Capture the cell that displays the provided text and extract its (X, Y) central coordinate. 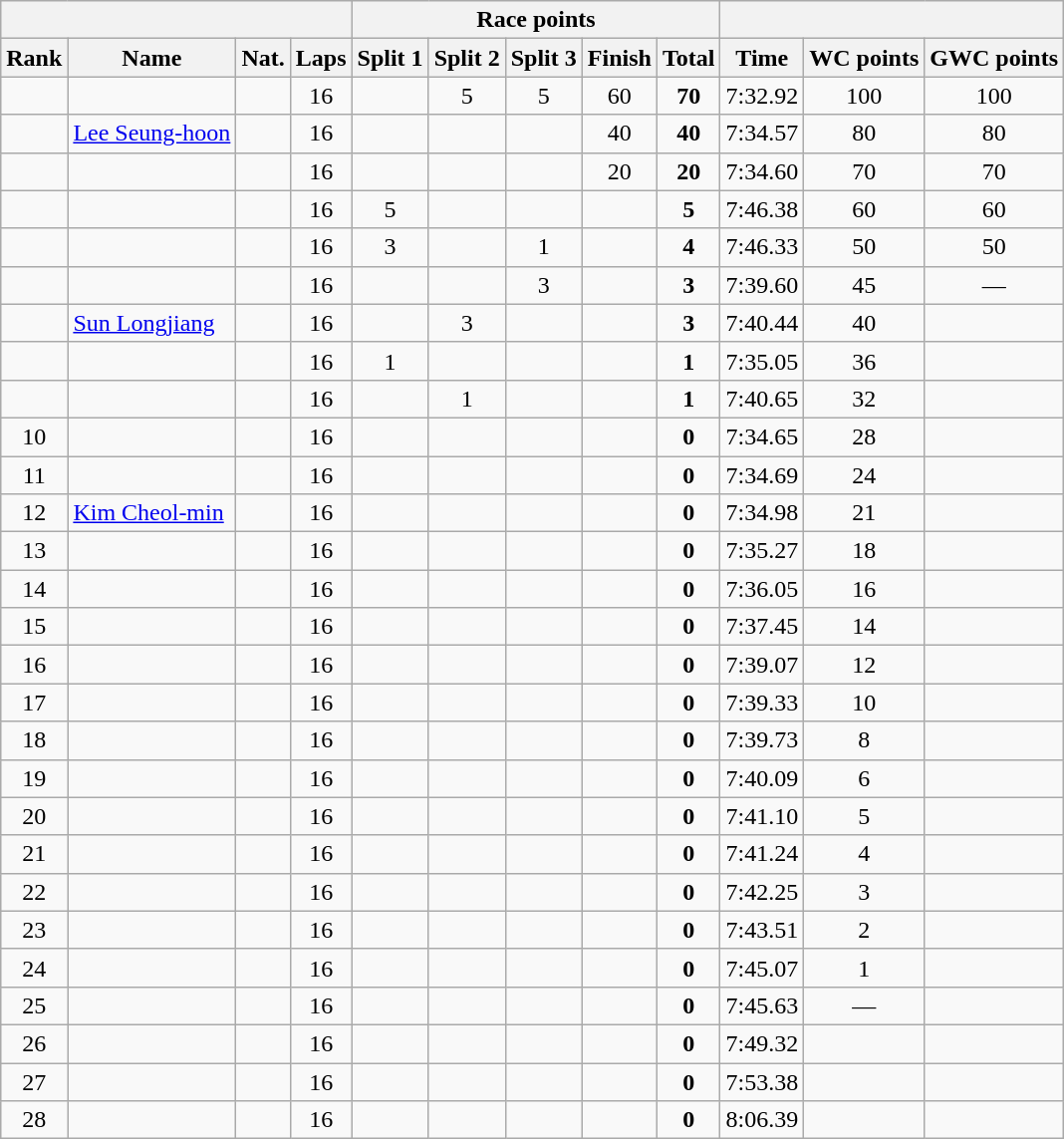
7:45.07 (762, 968)
7:40.09 (762, 778)
Name (151, 58)
7:39.73 (762, 740)
7:35.27 (762, 551)
19 (34, 778)
7:41.10 (762, 816)
Total (688, 58)
7:34.69 (762, 475)
7:36.05 (762, 589)
7:41.24 (762, 854)
8 (865, 740)
27 (34, 1081)
7:43.51 (762, 930)
7:40.65 (762, 399)
7:32.92 (762, 96)
15 (34, 627)
Finish (620, 58)
Rank (34, 58)
7:34.60 (762, 171)
Split 2 (466, 58)
7:46.38 (762, 209)
Nat. (263, 58)
Time (762, 58)
Lee Seung-hoon (151, 134)
11 (34, 475)
7:34.57 (762, 134)
17 (34, 703)
23 (34, 930)
8:06.39 (762, 1120)
GWC points (994, 58)
Split 1 (391, 58)
36 (865, 361)
Laps (321, 58)
7:45.63 (762, 1005)
Split 3 (544, 58)
6 (865, 778)
13 (34, 551)
25 (34, 1005)
7:39.33 (762, 703)
22 (34, 892)
7:39.07 (762, 665)
7:46.33 (762, 247)
7:35.05 (762, 361)
7:37.45 (762, 627)
7:34.65 (762, 436)
Kim Cheol-min (151, 513)
7:49.32 (762, 1043)
26 (34, 1043)
7:34.98 (762, 513)
Race points (536, 20)
7:40.44 (762, 323)
7:53.38 (762, 1081)
45 (865, 285)
2 (865, 930)
WC points (865, 58)
7:39.60 (762, 285)
Sun Longjiang (151, 323)
7:42.25 (762, 892)
32 (865, 399)
